Return the [X, Y] coordinate for the center point of the cell that contains the specified text.  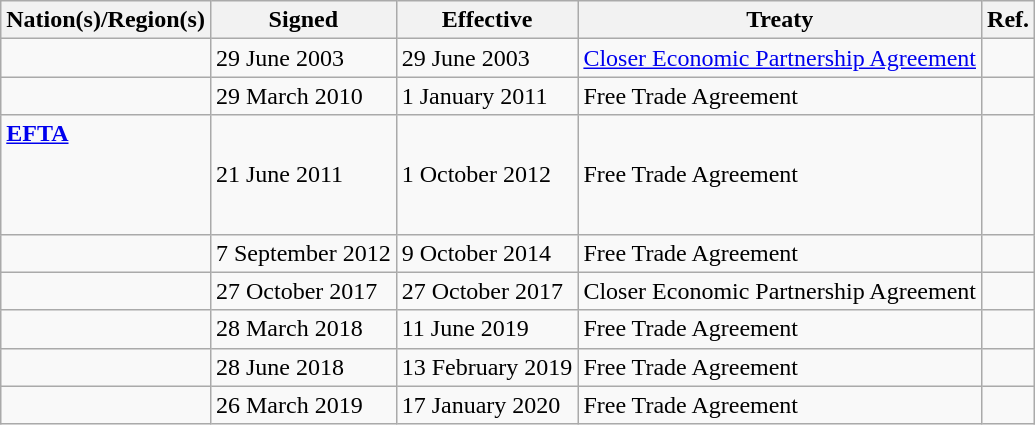
29 March 2010 [303, 96]
17 January 2020 [487, 405]
21 June 2011 [303, 174]
Ref. [1008, 20]
7 September 2012 [303, 253]
EFTA [106, 174]
28 March 2018 [303, 329]
Signed [303, 20]
13 February 2019 [487, 367]
Treaty [780, 20]
11 June 2019 [487, 329]
Effective [487, 20]
26 March 2019 [303, 405]
1 January 2011 [487, 96]
Nation(s)/Region(s) [106, 20]
28 June 2018 [303, 367]
1 October 2012 [487, 174]
9 October 2014 [487, 253]
